Output the (x, y) coordinate of the center of the cell containing the given text.  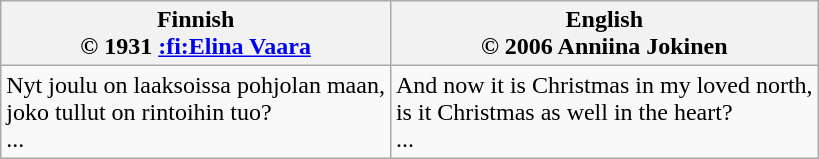
English© 2006 Anniina Jokinen (604, 34)
And now it is Christmas in my loved north,is it Christmas as well in the heart?... (604, 112)
Nyt joulu on laaksoissa pohjolan maan,joko tullut on rintoihin tuo?... (196, 112)
Finnish© 1931 :fi:Elina Vaara (196, 34)
